Capture the cell that displays the provided text and extract its (x, y) central coordinate. 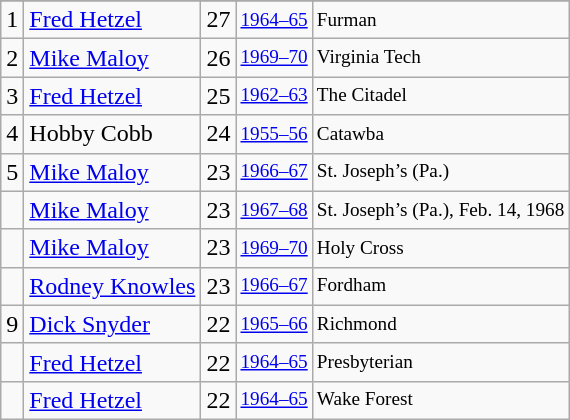
Wake Forest (440, 400)
Rodney Knowles (112, 286)
1962–63 (274, 96)
1955–56 (274, 134)
1965–66 (274, 324)
26 (218, 58)
27 (218, 20)
St. Joseph’s (Pa.) (440, 172)
1967–68 (274, 210)
9 (12, 324)
25 (218, 96)
Presbyterian (440, 362)
St. Joseph’s (Pa.), Feb. 14, 1968 (440, 210)
Holy Cross (440, 248)
24 (218, 134)
4 (12, 134)
Virginia Tech (440, 58)
Furman (440, 20)
Fordham (440, 286)
3 (12, 96)
2 (12, 58)
Dick Snyder (112, 324)
1 (12, 20)
The Citadel (440, 96)
Richmond (440, 324)
Hobby Cobb (112, 134)
5 (12, 172)
Catawba (440, 134)
